From the cell containing the given text, extract its center point as [x, y] coordinate. 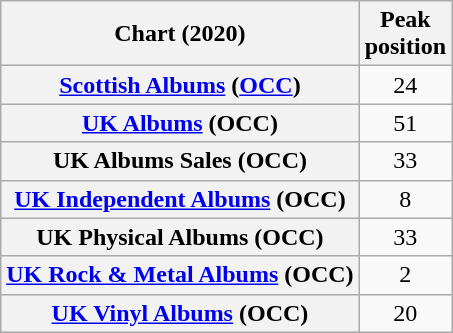
UK Rock & Metal Albums (OCC) [180, 275]
UK Albums Sales (OCC) [180, 161]
24 [405, 85]
UK Independent Albums (OCC) [180, 199]
2 [405, 275]
8 [405, 199]
Chart (2020) [180, 34]
51 [405, 123]
Peakposition [405, 34]
Scottish Albums (OCC) [180, 85]
UK Vinyl Albums (OCC) [180, 313]
UK Albums (OCC) [180, 123]
20 [405, 313]
UK Physical Albums (OCC) [180, 237]
